Locate the cell with the specified text and output its [X, Y] center coordinate. 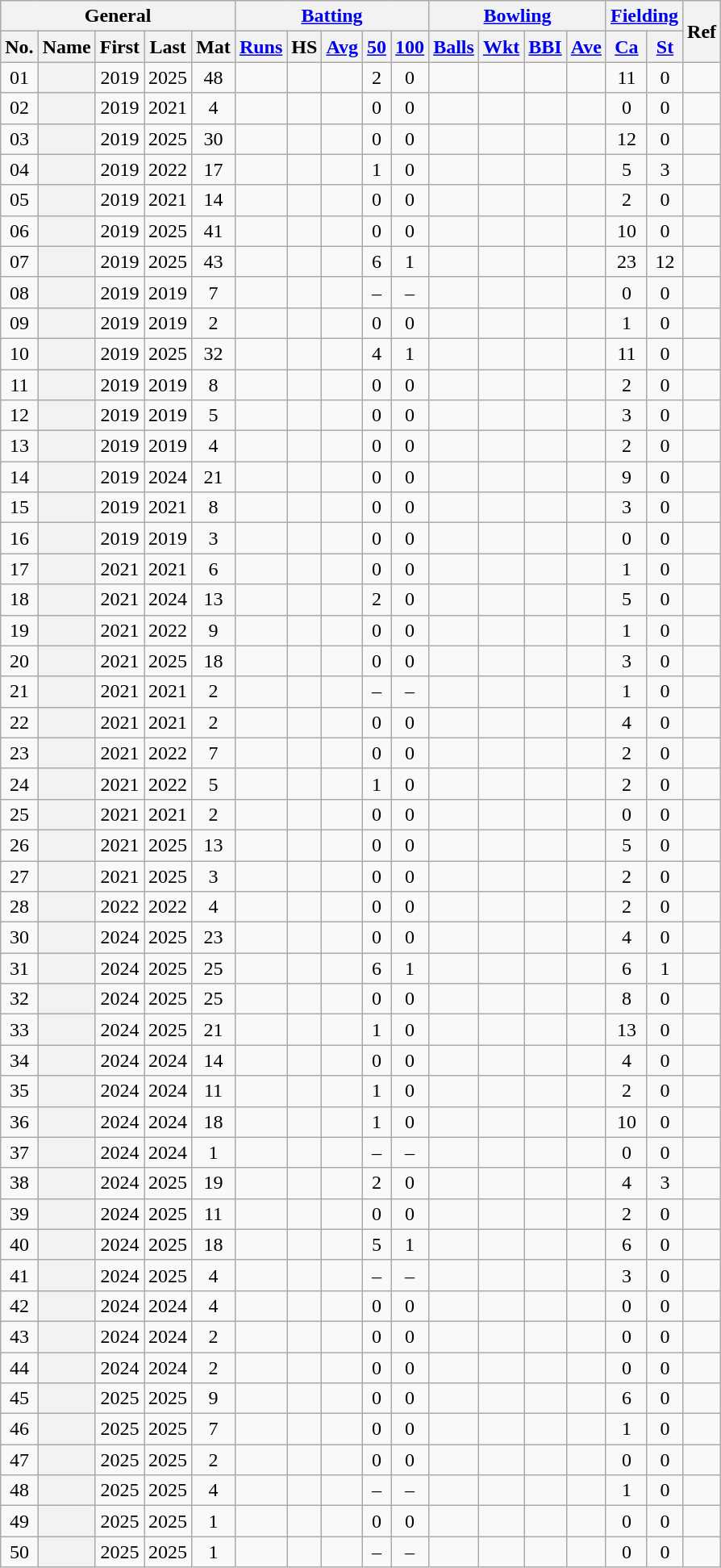
02 [19, 108]
Ca [626, 47]
Runs [260, 47]
HS [305, 47]
44 [19, 1368]
09 [19, 323]
31 [19, 968]
Fielding [644, 16]
27 [19, 876]
28 [19, 907]
St [665, 47]
BBI [545, 47]
16 [19, 538]
45 [19, 1399]
24 [19, 784]
Balls [454, 47]
Last [168, 47]
22 [19, 722]
33 [19, 1030]
Batting [331, 16]
40 [19, 1244]
46 [19, 1429]
35 [19, 1091]
08 [19, 292]
34 [19, 1060]
No. [19, 47]
Wkt [501, 47]
Ref [702, 31]
General [118, 16]
39 [19, 1214]
36 [19, 1122]
20 [19, 661]
37 [19, 1152]
49 [19, 1521]
05 [19, 200]
Mat [214, 47]
Bowling [518, 16]
03 [19, 139]
Avg [342, 47]
04 [19, 169]
07 [19, 261]
First [119, 47]
47 [19, 1460]
42 [19, 1306]
01 [19, 77]
26 [19, 845]
Ave [586, 47]
100 [410, 47]
Name [66, 47]
38 [19, 1183]
15 [19, 508]
06 [19, 231]
